Determine the [X, Y] coordinate at the center of the cell enclosing the given text.  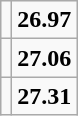
26.97 [44, 20]
27.06 [44, 58]
27.31 [44, 96]
